Search for the cell housing the specified text and yield its (x, y) center coordinate. 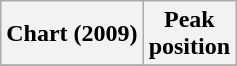
Chart (2009) (72, 34)
Peakposition (189, 34)
